For the text-containing cell, return its midpoint in (x, y) coordinate format. 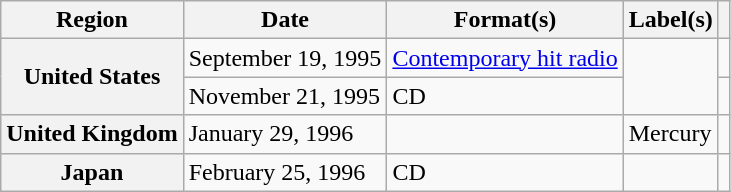
Japan (92, 172)
February 25, 1996 (285, 172)
January 29, 1996 (285, 134)
United Kingdom (92, 134)
November 21, 1995 (285, 96)
Format(s) (505, 20)
Contemporary hit radio (505, 58)
Region (92, 20)
Mercury (670, 134)
Date (285, 20)
Label(s) (670, 20)
United States (92, 77)
September 19, 1995 (285, 58)
